Extract the (X, Y) coordinate from the center of the cell holding the provided text.  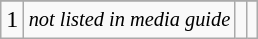
not listed in media guide (130, 20)
1 (12, 20)
